From the cell containing the given text, extract its center point as [x, y] coordinate. 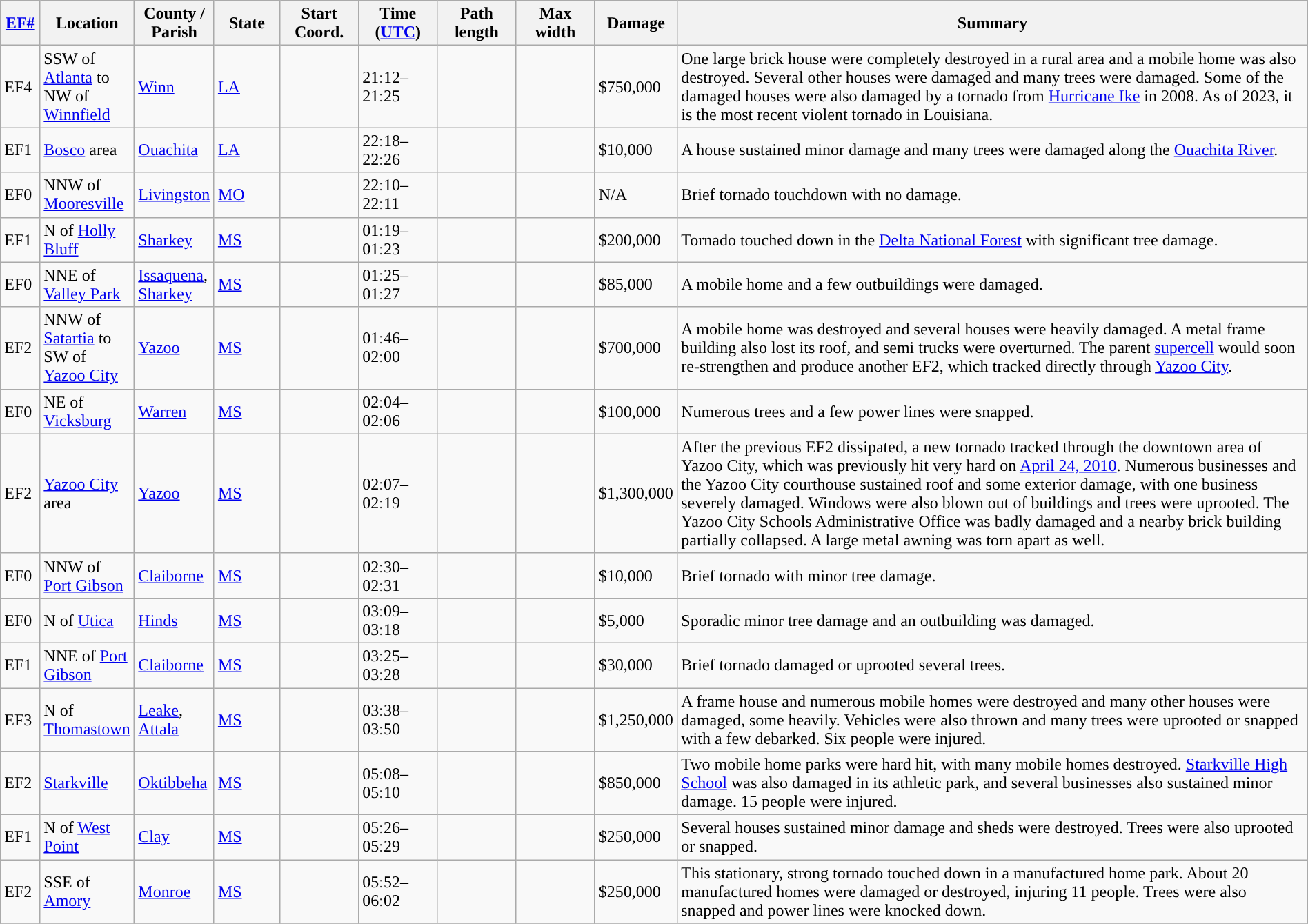
$1,250,000 [636, 720]
Leake, Attala [175, 720]
Livingston [175, 194]
NE of Vicksburg [87, 411]
21:12–21:25 [398, 87]
$850,000 [636, 783]
EF4 [21, 87]
NNW of Satartia to SW of Yazoo City [87, 348]
01:25–01:27 [398, 284]
02:07–02:19 [398, 494]
N of Thomastown [87, 720]
A house sustained minor damage and many trees were damaged along the Ouachita River. [993, 150]
N/A [636, 194]
Bosco area [87, 150]
$5,000 [636, 621]
NNE of Valley Park [87, 284]
Time (UTC) [398, 23]
Max width [555, 23]
Start Coord. [319, 23]
EF3 [21, 720]
01:19–01:23 [398, 240]
Monroe [175, 892]
Winn [175, 87]
A mobile home and a few outbuildings were damaged. [993, 284]
05:08–05:10 [398, 783]
N of Holly Bluff [87, 240]
Brief tornado with minor tree damage. [993, 575]
Warren [175, 411]
Sporadic minor tree damage and an outbuilding was damaged. [993, 621]
Issaquena, Sharkey [175, 284]
$85,000 [636, 284]
05:26–05:29 [398, 837]
NNW of Mooresville [87, 194]
NNW of Port Gibson [87, 575]
NNE of Port Gibson [87, 665]
Brief tornado touchdown with no damage. [993, 194]
$100,000 [636, 411]
03:25–03:28 [398, 665]
Summary [993, 23]
$700,000 [636, 348]
State [247, 23]
03:38–03:50 [398, 720]
Numerous trees and a few power lines were snapped. [993, 411]
Hinds [175, 621]
Yazoo City area [87, 494]
01:46–02:00 [398, 348]
Brief tornado damaged or uprooted several trees. [993, 665]
$1,300,000 [636, 494]
Ouachita [175, 150]
MO [247, 194]
05:52–06:02 [398, 892]
Location [87, 23]
EF# [21, 23]
Path length [477, 23]
Tornado touched down in the Delta National Forest with significant tree damage. [993, 240]
03:09–03:18 [398, 621]
N of Utica [87, 621]
Clay [175, 837]
SSW of Atlanta to NW of Winnfield [87, 87]
Starkville [87, 783]
Several houses sustained minor damage and sheds were destroyed. Trees were also uprooted or snapped. [993, 837]
02:04–02:06 [398, 411]
County / Parish [175, 23]
02:30–02:31 [398, 575]
N of West Point [87, 837]
$30,000 [636, 665]
SSE of Amory [87, 892]
Damage [636, 23]
$750,000 [636, 87]
22:18–22:26 [398, 150]
$200,000 [636, 240]
Sharkey [175, 240]
Oktibbeha [175, 783]
22:10–22:11 [398, 194]
